Output the [X, Y] coordinate of the center of the cell containing the given text.  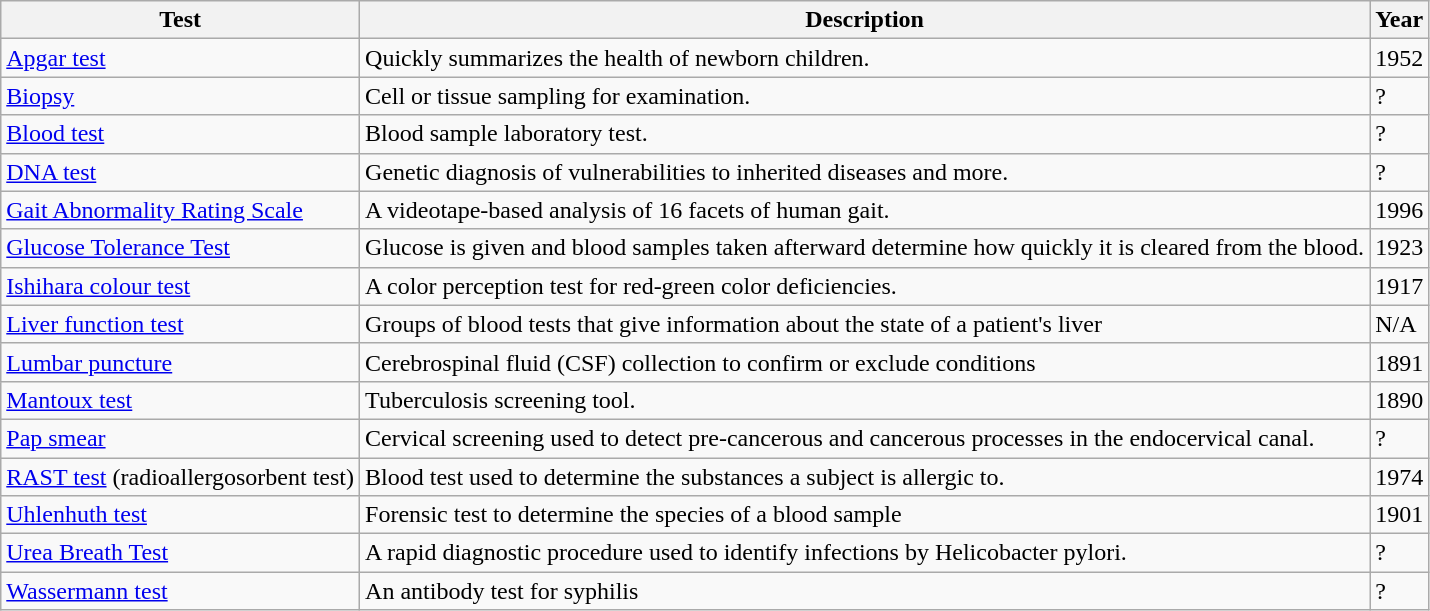
Glucose Tolerance Test [180, 248]
Uhlenhuth test [180, 515]
Cerebrospinal fluid (CSF) collection to confirm or exclude conditions [865, 362]
RAST test (radioallergosorbent test) [180, 477]
Year [1400, 20]
Glucose is given and blood samples taken afterward determine how quickly it is cleared from the blood. [865, 248]
Genetic diagnosis of vulnerabilities to inherited diseases and more. [865, 172]
Wassermann test [180, 591]
A videotape-based analysis of 16 facets of human gait. [865, 210]
1952 [1400, 58]
N/A [1400, 324]
Cervical screening used to detect pre-cancerous and cancerous processes in the endocervical canal. [865, 438]
An antibody test for syphilis [865, 591]
Cell or tissue sampling for examination. [865, 96]
Blood test used to determine the substances a subject is allergic to. [865, 477]
Test [180, 20]
Blood test [180, 134]
Urea Breath Test [180, 553]
1923 [1400, 248]
1890 [1400, 400]
A color perception test for red-green color deficiencies. [865, 286]
1917 [1400, 286]
Biopsy [180, 96]
DNA test [180, 172]
Lumbar puncture [180, 362]
Liver function test [180, 324]
Tuberculosis screening tool. [865, 400]
Blood sample laboratory test. [865, 134]
Ishihara colour test [180, 286]
Pap smear [180, 438]
Groups of blood tests that give information about the state of a patient's liver [865, 324]
Description [865, 20]
1974 [1400, 477]
Mantoux test [180, 400]
Quickly summarizes the health of newborn children. [865, 58]
1891 [1400, 362]
Apgar test [180, 58]
1996 [1400, 210]
A rapid diagnostic procedure used to identify infections by Helicobacter pylori. [865, 553]
Forensic test to determine the species of a blood sample [865, 515]
1901 [1400, 515]
Gait Abnormality Rating Scale [180, 210]
